Find where the given text appears and provide that cell's center as (x, y) coordinate. 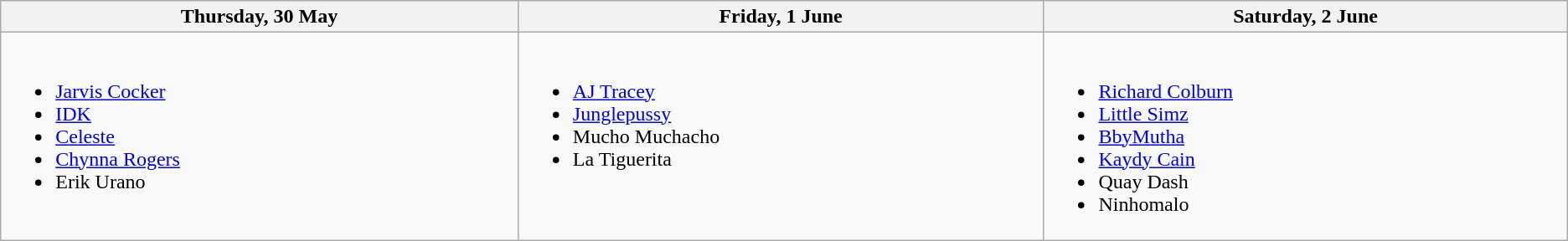
Jarvis CockerIDKCelesteChynna RogersErik Urano (260, 136)
Saturday, 2 June (1305, 17)
AJ TraceyJunglepussyMucho MuchachoLa Tiguerita (781, 136)
Thursday, 30 May (260, 17)
Richard ColburnLittle SimzBbyMuthaKaydy CainQuay DashNinhomalo (1305, 136)
Friday, 1 June (781, 17)
